For the text-containing cell, return its midpoint in [x, y] coordinate format. 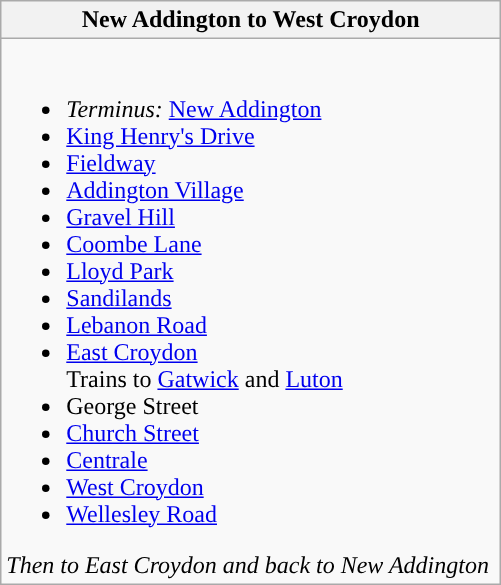
New Addington to West Croydon [251, 20]
